From the cell containing the given text, extract its center point as [x, y] coordinate. 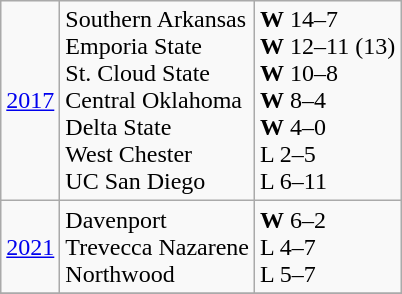
Southern ArkansasEmporia StateSt. Cloud StateCentral OklahomaDelta StateWest ChesterUC San Diego [158, 101]
W 6–2L 4–7L 5–7 [328, 247]
2021 [30, 247]
DavenportTrevecca NazareneNorthwood [158, 247]
2017 [30, 101]
W 14–7W 12–11 (13)W 10–8W 8–4W 4–0L 2–5L 6–11 [328, 101]
